Find where the given text appears and provide that cell's center as (x, y) coordinate. 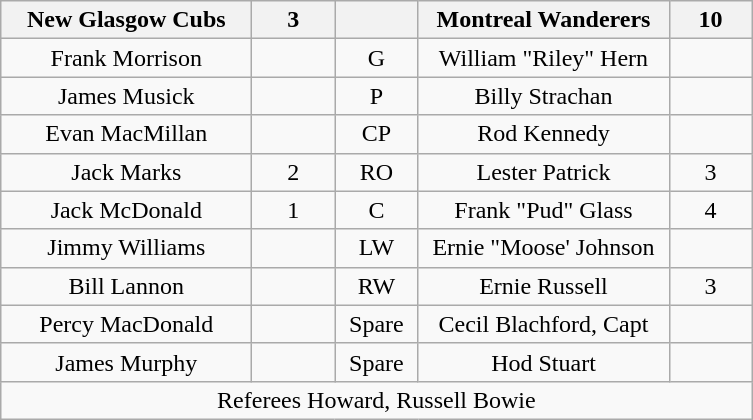
Frank Morrison (126, 58)
Evan MacMillan (126, 134)
Frank "Pud" Glass (544, 210)
Jack Marks (126, 172)
2 (294, 172)
Hod Stuart (544, 362)
10 (710, 20)
Ernie Russell (544, 286)
Referees Howard, Russell Bowie (376, 400)
Billy Strachan (544, 96)
CP (376, 134)
James Murphy (126, 362)
James Musick (126, 96)
Percy MacDonald (126, 324)
RO (376, 172)
Jack McDonald (126, 210)
LW (376, 248)
1 (294, 210)
Jimmy Williams (126, 248)
Rod Kennedy (544, 134)
New Glasgow Cubs (126, 20)
P (376, 96)
Ernie "Moose' Johnson (544, 248)
4 (710, 210)
William "Riley" Hern (544, 58)
Lester Patrick (544, 172)
Cecil Blachford, Capt (544, 324)
G (376, 58)
RW (376, 286)
Montreal Wanderers (544, 20)
C (376, 210)
Bill Lannon (126, 286)
